Detect which cell encompasses the target text, then output its [x, y] center coordinate. 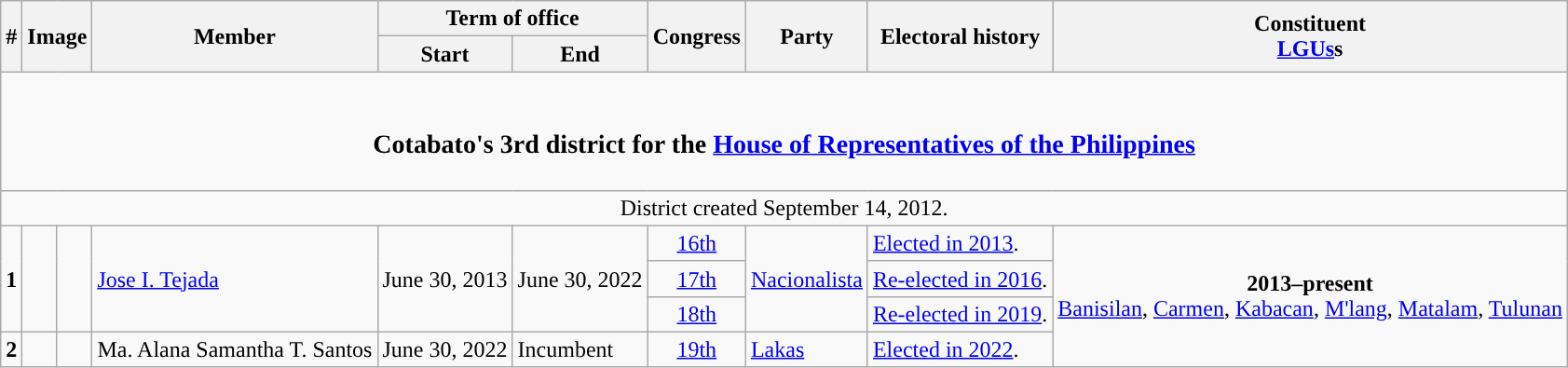
2 [11, 349]
ConstituentLGUss [1310, 36]
17th [697, 279]
Start [445, 54]
1 [11, 279]
Image [58, 36]
Lakas [807, 349]
Electoral history [960, 36]
Jose I. Tejada [235, 279]
16th [697, 243]
18th [697, 314]
June 30, 2013 [445, 279]
Elected in 2013. [960, 243]
Member [235, 36]
Ma. Alana Samantha T. Santos [235, 349]
Elected in 2022. [960, 349]
19th [697, 349]
Party [807, 36]
Nacionalista [807, 279]
District created September 14, 2012. [784, 208]
2013–presentBanisilan, Carmen, Kabacan, M'lang, Matalam, Tulunan [1310, 296]
Re-elected in 2019. [960, 314]
Congress [697, 36]
Term of office [512, 19]
Cotabato's 3rd district for the House of Representatives of the Philippines [784, 130]
Incumbent [579, 349]
# [11, 36]
End [579, 54]
Re-elected in 2016. [960, 279]
